Return the [x, y] coordinate for the center point of the cell that contains the specified text.  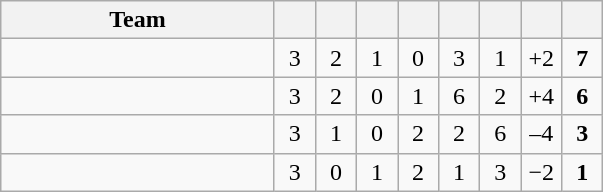
−2 [542, 172]
+2 [542, 58]
Team [138, 20]
–4 [542, 134]
+4 [542, 96]
7 [582, 58]
